Find where the given text appears and provide that cell's center as (X, Y) coordinate. 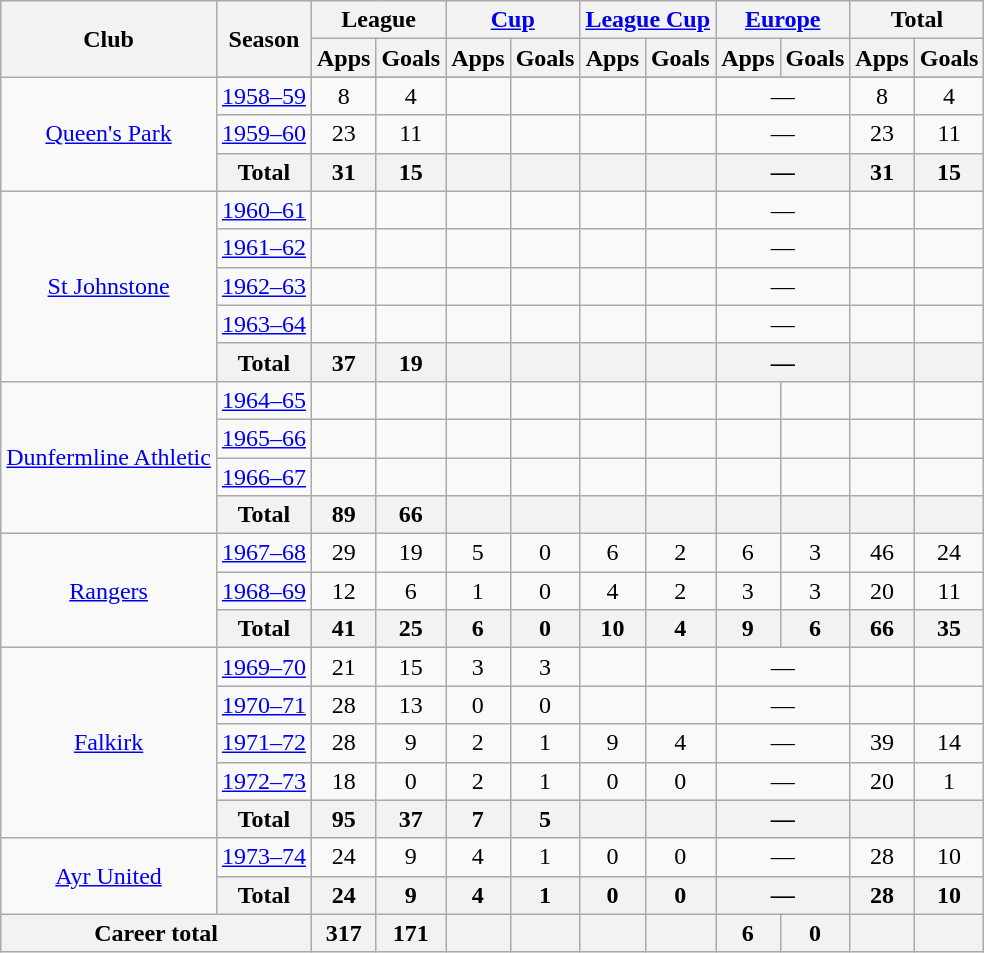
18 (343, 781)
89 (343, 515)
League Cup (648, 20)
29 (343, 553)
1958–59 (264, 96)
Europe (783, 20)
Ayr United (109, 876)
1971–72 (264, 743)
21 (343, 667)
1960–61 (264, 210)
1961–62 (264, 248)
1962–63 (264, 286)
1959–60 (264, 134)
12 (343, 591)
25 (411, 629)
1965–66 (264, 438)
Queen's Park (109, 134)
14 (949, 743)
1968–69 (264, 591)
46 (882, 553)
317 (343, 933)
39 (882, 743)
Dunfermline Athletic (109, 457)
1967–68 (264, 553)
7 (478, 819)
1969–70 (264, 667)
Cup (513, 20)
95 (343, 819)
35 (949, 629)
171 (411, 933)
1970–71 (264, 705)
1964–65 (264, 400)
Season (264, 39)
St Johnstone (109, 286)
Career total (156, 933)
41 (343, 629)
1972–73 (264, 781)
Rangers (109, 591)
Club (109, 39)
13 (411, 705)
League (378, 20)
1963–64 (264, 324)
Falkirk (109, 743)
1966–67 (264, 477)
1973–74 (264, 857)
